Provide the (X, Y) coordinate of the cell's center where the given text is located.  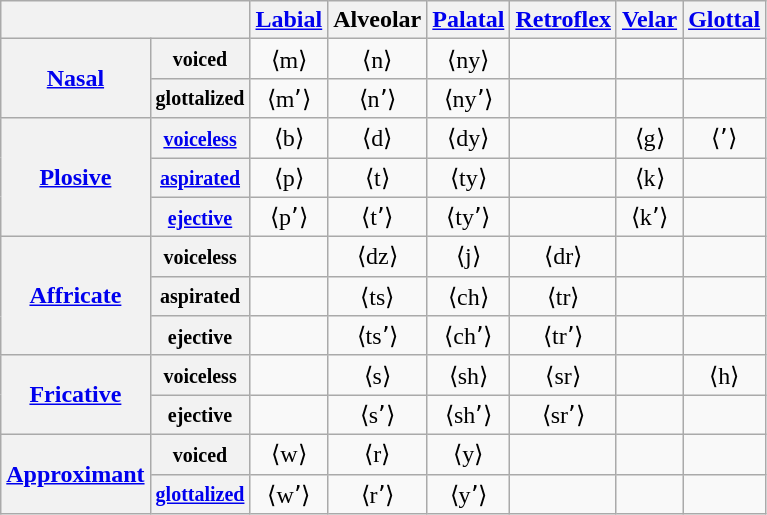
Approximant (76, 474)
⟨ty⟩ (468, 178)
Fricative (76, 394)
Glottal (724, 20)
⟨wʼ⟩ (289, 494)
⟨ch⟩ (468, 296)
⟨srʼ⟩ (564, 415)
⟨mʼ⟩ (289, 98)
⟨n⟩ (378, 59)
⟨sr⟩ (564, 375)
Alveolar (378, 20)
⟨tʼ⟩ (378, 217)
⟨sh⟩ (468, 375)
⟨g⟩ (649, 138)
⟨ʼ⟩ (724, 138)
⟨pʼ⟩ (289, 217)
⟨j⟩ (468, 257)
⟨y⟩ (468, 454)
⟨kʼ⟩ (649, 217)
Affricate (76, 296)
⟨tr⟩ (564, 296)
⟨h⟩ (724, 375)
⟨ny⟩ (468, 59)
⟨sʼ⟩ (378, 415)
⟨shʼ⟩ (468, 415)
Palatal (468, 20)
⟨tsʼ⟩ (378, 336)
⟨nʼ⟩ (378, 98)
⟨dy⟩ (468, 138)
⟨k⟩ (649, 178)
Labial (289, 20)
⟨r⟩ (378, 454)
⟨t⟩ (378, 178)
Velar (649, 20)
Nasal (76, 78)
⟨s⟩ (378, 375)
⟨m⟩ (289, 59)
⟨ts⟩ (378, 296)
⟨w⟩ (289, 454)
⟨chʼ⟩ (468, 336)
⟨rʼ⟩ (378, 494)
⟨p⟩ (289, 178)
⟨trʼ⟩ (564, 336)
⟨d⟩ (378, 138)
⟨nyʼ⟩ (468, 98)
Retroflex (564, 20)
⟨tyʼ⟩ (468, 217)
⟨dz⟩ (378, 257)
⟨b⟩ (289, 138)
⟨yʼ⟩ (468, 494)
⟨dr⟩ (564, 257)
Plosive (76, 178)
